Return the [x, y] coordinate for the center point of the cell that contains the specified text.  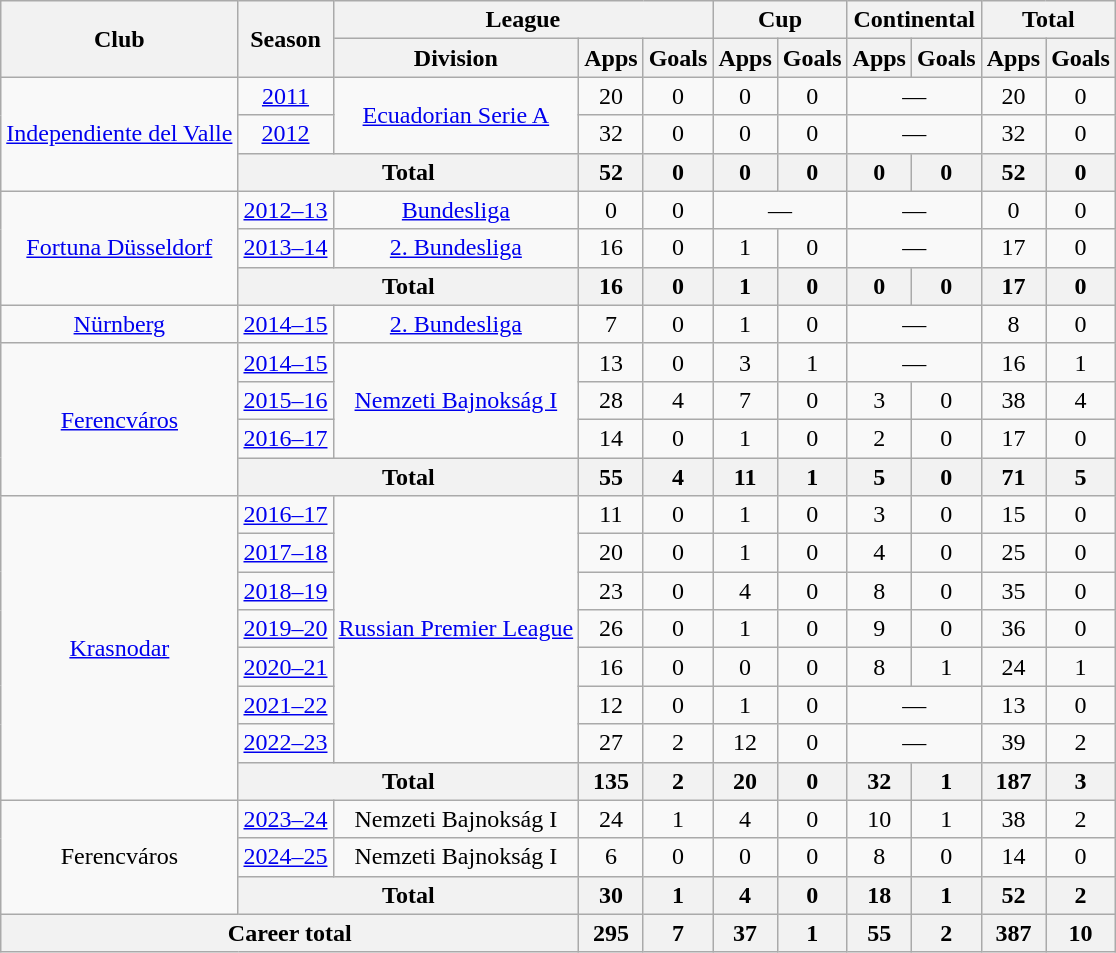
Krasnodar [120, 648]
187 [1013, 781]
25 [1013, 553]
35 [1013, 591]
Season [286, 39]
2012–13 [286, 210]
36 [1013, 629]
Division [456, 58]
Cup [780, 20]
2012 [286, 134]
2017–18 [286, 553]
Russian Premier League [456, 629]
30 [611, 895]
2015–16 [286, 400]
37 [745, 933]
League [523, 20]
2020–21 [286, 667]
9 [879, 629]
6 [611, 857]
Fortuna Düsseldorf [120, 248]
2024–25 [286, 857]
2018–19 [286, 591]
2021–22 [286, 705]
135 [611, 781]
27 [611, 743]
2023–24 [286, 819]
18 [879, 895]
Career total [290, 933]
26 [611, 629]
2019–20 [286, 629]
2022–23 [286, 743]
Club [120, 39]
Continental [914, 20]
39 [1013, 743]
23 [611, 591]
2013–14 [286, 248]
71 [1013, 477]
Independiente del Valle [120, 134]
2011 [286, 96]
Bundesliga [456, 210]
Ecuadorian Serie A [456, 115]
28 [611, 400]
Nürnberg [120, 324]
295 [611, 933]
15 [1013, 515]
387 [1013, 933]
